Detect which cell encompasses the target text, then output its [x, y] center coordinate. 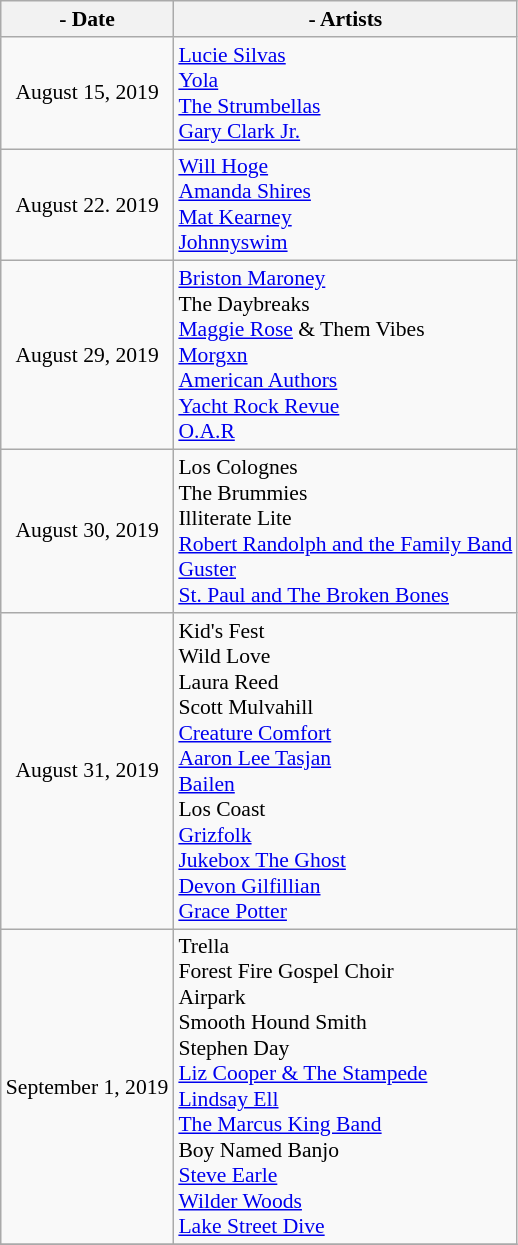
August 31, 2019 [88, 771]
Briston MaroneyThe DaybreaksMaggie Rose & Them VibesMorgxnAmerican AuthorsYacht Rock RevueO.A.R [345, 356]
August 30, 2019 [88, 532]
Los ColognesThe BrummiesIlliterate LiteRobert Randolph and the Family BandGusterSt. Paul and The Broken Bones [345, 532]
- Date [88, 19]
Kid's FestWild LoveLaura ReedScott MulvahillCreature ComfortAaron Lee TasjanBailenLos CoastGrizfolkJukebox The GhostDevon GilfillianGrace Potter [345, 771]
Will HogeAmanda ShiresMat KearneyJohnnyswim [345, 205]
August 15, 2019 [88, 93]
- Artists [345, 19]
August 29, 2019 [88, 356]
September 1, 2019 [88, 1087]
Lucie SilvasYolaThe StrumbellasGary Clark Jr. [345, 93]
August 22. 2019 [88, 205]
